Output the [X, Y] coordinate of the center of the cell containing the given text.  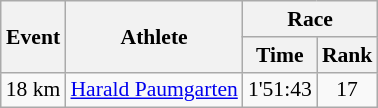
Time [280, 55]
Rank [348, 55]
Race [310, 19]
18 km [34, 90]
Harald Paumgarten [154, 90]
Event [34, 36]
17 [348, 90]
Athlete [154, 36]
1'51:43 [280, 90]
